Pinpoint the cell where the given text exists, returning its (X, Y) midpoint coordinate. 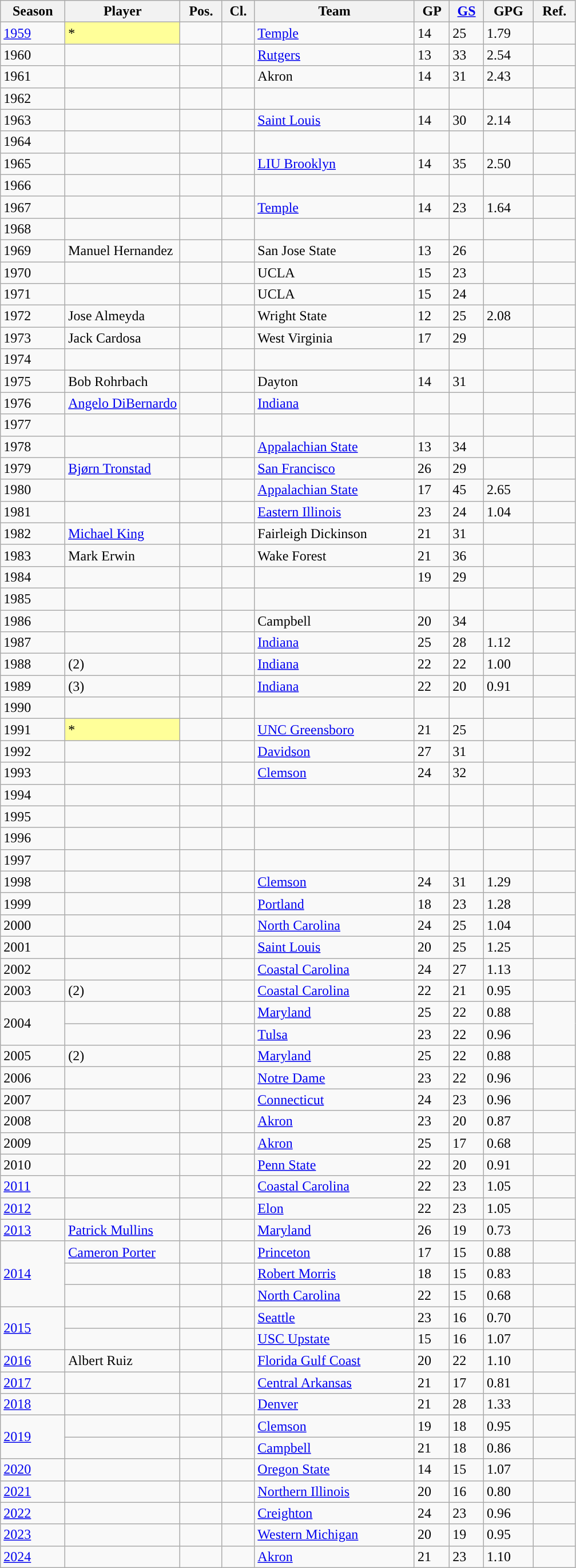
GP (431, 11)
Portland (335, 904)
0.81 (508, 1383)
33 (467, 55)
Elon (335, 1208)
1998 (33, 882)
1983 (33, 555)
Team (335, 11)
Dayton (335, 381)
2009 (33, 1143)
Seattle (335, 1317)
Fairleigh Dickinson (335, 534)
1990 (33, 708)
(3) (122, 686)
2020 (33, 1470)
Manuel Hernandez (122, 250)
1969 (33, 250)
Connecticut (335, 1100)
1959 (33, 33)
2.50 (508, 164)
Season (33, 11)
1964 (33, 142)
1986 (33, 620)
1988 (33, 664)
1.33 (508, 1404)
1996 (33, 838)
USC Upstate (335, 1339)
1.25 (508, 947)
1.79 (508, 33)
Northern Illinois (335, 1491)
1965 (33, 164)
Bjørn Tronstad (122, 468)
Oregon State (335, 1470)
Michael King (122, 534)
2.65 (508, 490)
Central Arkansas (335, 1383)
45 (467, 490)
1999 (33, 904)
32 (467, 773)
30 (467, 120)
Robert Morris (335, 1273)
Rutgers (335, 55)
2.14 (508, 120)
Wright State (335, 316)
1987 (33, 643)
2010 (33, 1165)
2007 (33, 1100)
0.80 (508, 1491)
2.54 (508, 55)
1997 (33, 860)
Davidson (335, 751)
35 (467, 164)
2004 (33, 1024)
1960 (33, 55)
1984 (33, 577)
Bob Rohrbach (122, 381)
1992 (33, 751)
2019 (33, 1437)
1.00 (508, 664)
LIU Brooklyn (335, 164)
2012 (33, 1208)
San Jose State (335, 250)
2006 (33, 1078)
GPG (508, 11)
1.12 (508, 643)
San Francisco (335, 468)
1975 (33, 381)
2013 (33, 1230)
2000 (33, 925)
Patrick Mullins (122, 1230)
0.83 (508, 1273)
Wake Forest (335, 555)
1995 (33, 817)
GS (467, 11)
1.64 (508, 207)
Cl. (238, 11)
0.87 (508, 1121)
2016 (33, 1361)
West Virginia (335, 338)
Ref. (554, 11)
2018 (33, 1404)
Tulsa (335, 1034)
1985 (33, 599)
Albert Ruiz (122, 1361)
2017 (33, 1383)
1967 (33, 207)
2002 (33, 969)
1961 (33, 77)
Eastern Illinois (335, 512)
2011 (33, 1187)
1.29 (508, 882)
1963 (33, 120)
1989 (33, 686)
2005 (33, 1056)
2.43 (508, 77)
Player (122, 11)
1966 (33, 185)
Western Michigan (335, 1535)
2008 (33, 1121)
1974 (33, 360)
1972 (33, 316)
Princeton (335, 1252)
1968 (33, 229)
1977 (33, 425)
1994 (33, 795)
Jose Almeyda (122, 316)
Penn State (335, 1165)
1982 (33, 534)
UNC Greensboro (335, 730)
2014 (33, 1273)
0.70 (508, 1317)
Jack Cardosa (122, 338)
1971 (33, 295)
1981 (33, 512)
2021 (33, 1491)
1976 (33, 403)
1993 (33, 773)
Cameron Porter (122, 1252)
Angelo DiBernardo (122, 403)
1978 (33, 447)
1970 (33, 273)
Florida Gulf Coast (335, 1361)
36 (467, 555)
2024 (33, 1557)
1.13 (508, 969)
2.08 (508, 316)
1980 (33, 490)
Notre Dame (335, 1078)
Denver (335, 1404)
Pos. (201, 11)
2023 (33, 1535)
Mark Erwin (122, 555)
0.73 (508, 1230)
1973 (33, 338)
1991 (33, 730)
1979 (33, 468)
2001 (33, 947)
0.86 (508, 1448)
1.28 (508, 904)
12 (431, 316)
1962 (33, 98)
Creighton (335, 1513)
2015 (33, 1328)
2022 (33, 1513)
2003 (33, 991)
